Locate the cell with the specified text and output its [X, Y] center coordinate. 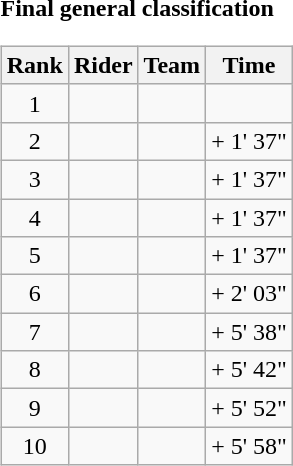
+ 2' 03" [250, 294]
+ 5' 38" [250, 332]
9 [34, 408]
Team [172, 65]
1 [34, 103]
8 [34, 370]
3 [34, 179]
+ 5' 58" [250, 446]
5 [34, 256]
+ 5' 52" [250, 408]
10 [34, 446]
6 [34, 294]
+ 5' 42" [250, 370]
4 [34, 217]
7 [34, 332]
Rider [103, 65]
Time [250, 65]
2 [34, 141]
Rank [34, 65]
